Determine the (x, y) coordinate at the center of the cell enclosing the given text.  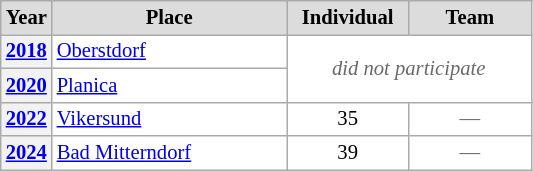
2022 (26, 119)
2020 (26, 85)
2018 (26, 51)
2024 (26, 153)
35 (347, 119)
Oberstdorf (170, 51)
Planica (170, 85)
did not participate (408, 68)
Place (170, 17)
39 (347, 153)
Bad Mitterndorf (170, 153)
Individual (347, 17)
Team (470, 17)
Year (26, 17)
Vikersund (170, 119)
